From the cell containing the given text, extract its center point as [X, Y] coordinate. 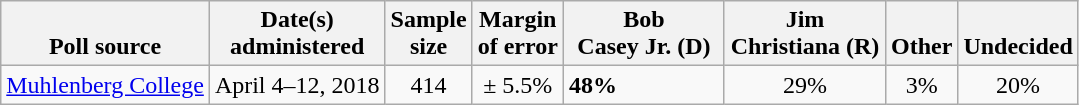
414 [428, 85]
JimChristiana (R) [804, 34]
Undecided [1018, 34]
Samplesize [428, 34]
48% [644, 85]
Muhlenberg College [106, 85]
3% [922, 85]
BobCasey Jr. (D) [644, 34]
29% [804, 85]
Marginof error [518, 34]
Date(s)administered [297, 34]
Poll source [106, 34]
20% [1018, 85]
± 5.5% [518, 85]
Other [922, 34]
April 4–12, 2018 [297, 85]
